Return (X, Y) of the center of cell containing provided text 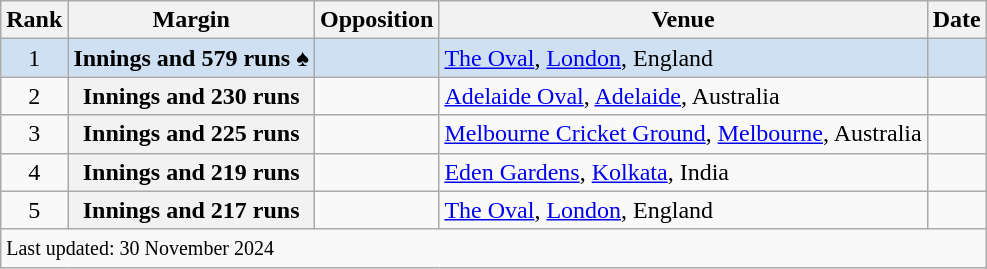
2 (34, 96)
Last updated: 30 November 2024 (494, 248)
5 (34, 210)
Adelaide Oval, Adelaide, Australia (683, 96)
Date (956, 20)
Rank (34, 20)
4 (34, 172)
Venue (683, 20)
Innings and 230 runs (192, 96)
3 (34, 134)
Innings and 579 runs ♠ (192, 58)
Opposition (376, 20)
Margin (192, 20)
1 (34, 58)
Innings and 225 runs (192, 134)
Innings and 217 runs (192, 210)
Melbourne Cricket Ground, Melbourne, Australia (683, 134)
Innings and 219 runs (192, 172)
Eden Gardens, Kolkata, India (683, 172)
